Determine the [x, y] coordinate at the center of the cell enclosing the given text.  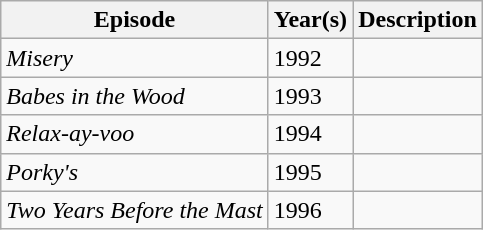
Babes in the Wood [135, 96]
1996 [310, 210]
1995 [310, 172]
Relax-ay-voo [135, 134]
Two Years Before the Mast [135, 210]
Porky's [135, 172]
Year(s) [310, 20]
1992 [310, 58]
Description [418, 20]
1994 [310, 134]
Misery [135, 58]
Episode [135, 20]
1993 [310, 96]
